Return (X, Y) of the center of cell containing provided text 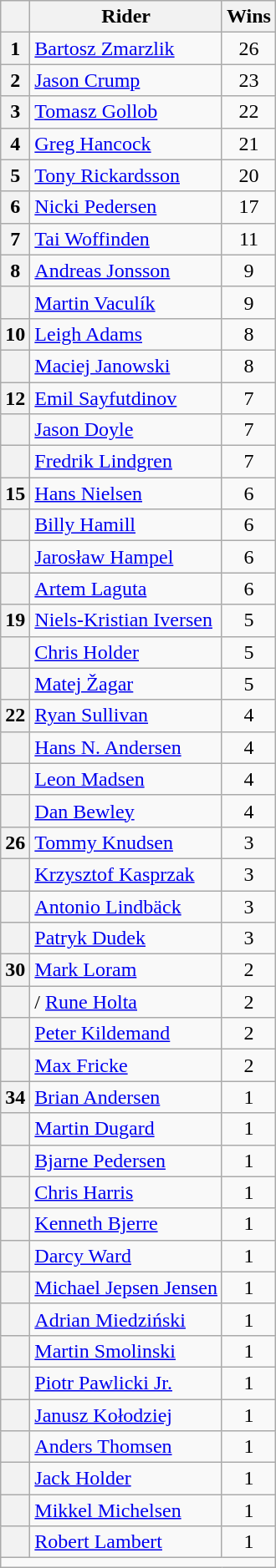
Robert Lambert (126, 1542)
Leon Madsen (126, 779)
Bjarne Pedersen (126, 1161)
34 (15, 1097)
Jason Crump (126, 80)
Leigh Adams (126, 334)
21 (248, 144)
Tommy Knudsen (126, 842)
Martin Vaculík (126, 302)
Patryk Dudek (126, 938)
Matej Žagar (126, 684)
Darcy Ward (126, 1256)
Nicki Pedersen (126, 207)
Emil Sayfutdinov (126, 398)
Martin Smolinski (126, 1351)
Krzysztof Kasprzak (126, 874)
12 (15, 398)
Ryan Sullivan (126, 716)
20 (248, 175)
/ Rune Holta (126, 1002)
Billy Hamill (126, 525)
Kenneth Bjerre (126, 1224)
Mark Loram (126, 970)
Jack Holder (126, 1479)
Tomasz Gollob (126, 112)
Jarosław Hampel (126, 557)
Bartosz Zmarzlik (126, 48)
30 (15, 970)
Maciej Janowski (126, 366)
Wins (248, 17)
Dan Bewley (126, 811)
Antonio Lindbäck (126, 906)
11 (248, 239)
Brian Andersen (126, 1097)
Artem Laguta (126, 589)
Hans N. Andersen (126, 747)
Greg Hancock (126, 144)
10 (15, 334)
Janusz Kołodziej (126, 1415)
Chris Holder (126, 652)
Max Fricke (126, 1065)
Chris Harris (126, 1192)
Fredrik Lindgren (126, 462)
19 (15, 620)
Andreas Jonsson (126, 271)
Anders Thomsen (126, 1447)
15 (15, 493)
Peter Kildemand (126, 1034)
Mikkel Michelsen (126, 1510)
23 (248, 80)
Tai Woffinden (126, 239)
Piotr Pawlicki Jr. (126, 1383)
Adrian Miedziński (126, 1319)
Niels-Kristian Iversen (126, 620)
17 (248, 207)
Michael Jepsen Jensen (126, 1287)
Rider (126, 17)
Tony Rickardsson (126, 175)
Jason Doyle (126, 430)
Hans Nielsen (126, 493)
Martin Dugard (126, 1129)
